Locate the cell with the specified text and output its [x, y] center coordinate. 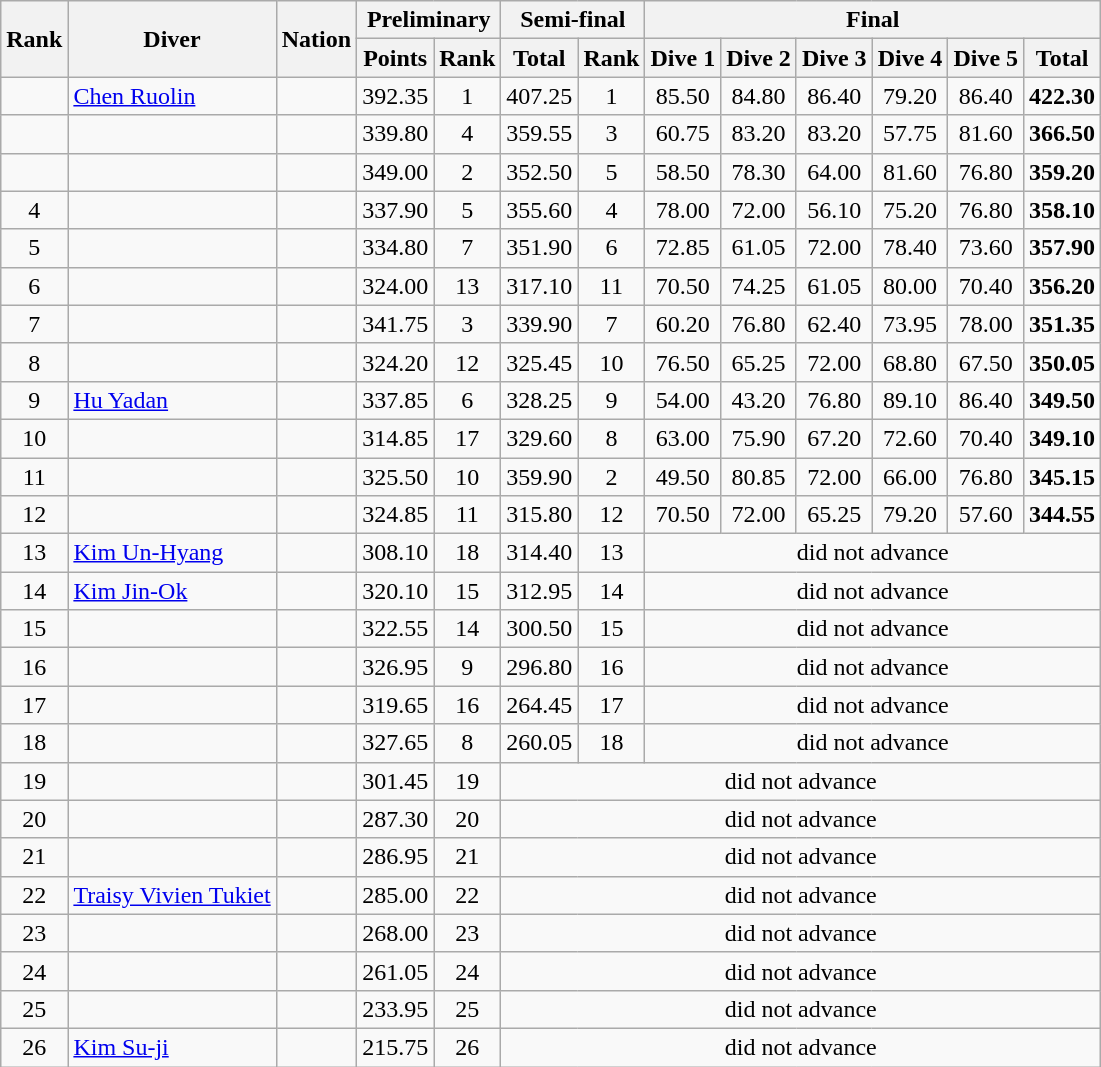
327.65 [396, 743]
325.50 [396, 477]
62.40 [834, 324]
261.05 [396, 971]
Points [396, 58]
326.95 [396, 667]
319.65 [396, 705]
351.90 [540, 248]
63.00 [683, 438]
80.85 [759, 477]
355.60 [540, 210]
78.40 [910, 248]
339.90 [540, 324]
Preliminary [429, 20]
Chen Ruolin [172, 96]
315.80 [540, 515]
320.10 [396, 591]
286.95 [396, 857]
Dive 4 [910, 58]
407.25 [540, 96]
64.00 [834, 172]
Kim Jin-Ok [172, 591]
89.10 [910, 400]
Dive 3 [834, 58]
75.20 [910, 210]
359.20 [1062, 172]
67.50 [986, 362]
260.05 [540, 743]
Kim Un-Hyang [172, 553]
357.90 [1062, 248]
Dive 5 [986, 58]
56.10 [834, 210]
84.80 [759, 96]
324.20 [396, 362]
Hu Yadan [172, 400]
344.55 [1062, 515]
285.00 [396, 895]
Nation [316, 39]
392.35 [396, 96]
337.90 [396, 210]
359.90 [540, 477]
296.80 [540, 667]
356.20 [1062, 286]
73.60 [986, 248]
314.85 [396, 438]
67.20 [834, 438]
287.30 [396, 819]
73.95 [910, 324]
312.95 [540, 591]
359.55 [540, 134]
43.20 [759, 400]
58.50 [683, 172]
54.00 [683, 400]
Dive 1 [683, 58]
300.50 [540, 629]
57.75 [910, 134]
75.90 [759, 438]
351.35 [1062, 324]
345.15 [1062, 477]
60.20 [683, 324]
322.55 [396, 629]
49.50 [683, 477]
301.45 [396, 781]
349.00 [396, 172]
328.25 [540, 400]
358.10 [1062, 210]
76.50 [683, 362]
66.00 [910, 477]
57.60 [986, 515]
80.00 [910, 286]
215.75 [396, 1047]
Traisy Vivien Tukiet [172, 895]
349.10 [1062, 438]
339.80 [396, 134]
325.45 [540, 362]
264.45 [540, 705]
Dive 2 [759, 58]
422.30 [1062, 96]
308.10 [396, 553]
Kim Su-ji [172, 1047]
324.85 [396, 515]
329.60 [540, 438]
324.00 [396, 286]
68.80 [910, 362]
268.00 [396, 933]
350.05 [1062, 362]
366.50 [1062, 134]
Semi-final [573, 20]
Diver [172, 39]
60.75 [683, 134]
72.85 [683, 248]
78.30 [759, 172]
314.40 [540, 553]
Final [873, 20]
337.85 [396, 400]
349.50 [1062, 400]
85.50 [683, 96]
352.50 [540, 172]
74.25 [759, 286]
317.10 [540, 286]
341.75 [396, 324]
233.95 [396, 1009]
334.80 [396, 248]
72.60 [910, 438]
